Detect which cell encompasses the target text, then output its [X, Y] center coordinate. 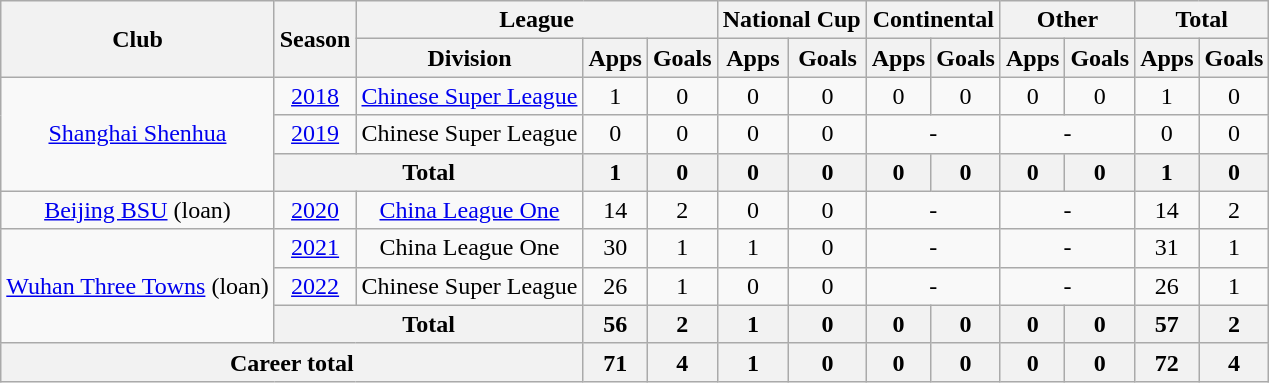
League [536, 20]
2018 [315, 96]
Career total [292, 362]
57 [1167, 324]
Season [315, 39]
Wuhan Three Towns (loan) [138, 286]
Beijing BSU (loan) [138, 210]
30 [615, 248]
56 [615, 324]
Shanghai Shenhua [138, 134]
National Cup [792, 20]
72 [1167, 362]
71 [615, 362]
Division [470, 58]
2021 [315, 248]
2022 [315, 286]
Club [138, 39]
31 [1167, 248]
2020 [315, 210]
2019 [315, 134]
Other [1067, 20]
Continental [933, 20]
